From the cell containing the given text, extract its center point as [x, y] coordinate. 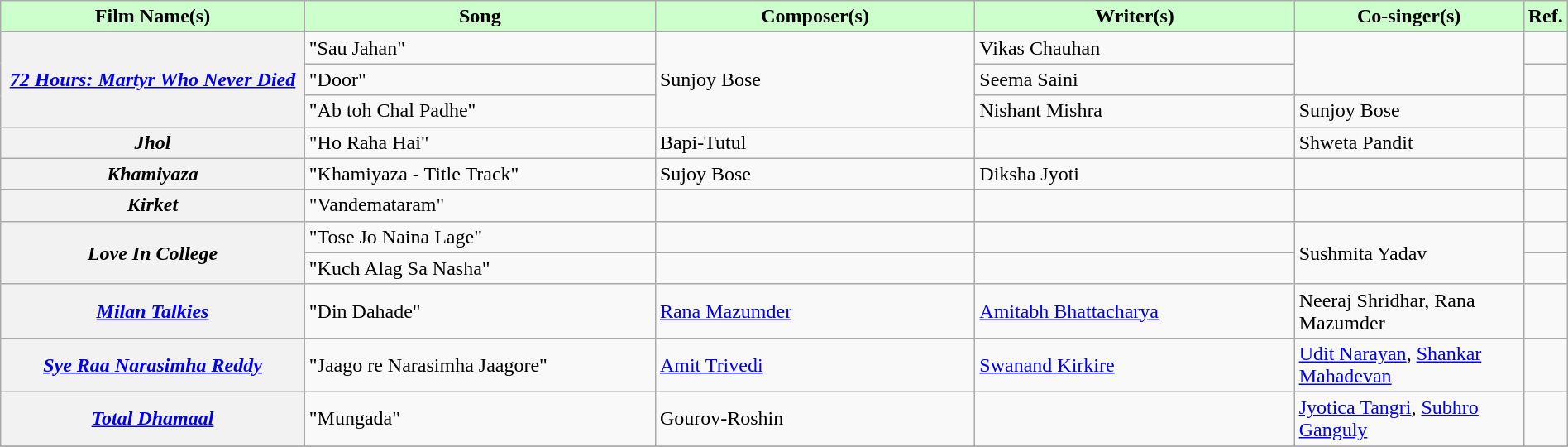
"Ab toh Chal Padhe" [480, 111]
"Sau Jahan" [480, 48]
"Ho Raha Hai" [480, 142]
Khamiyaza [152, 174]
Gourov-Roshin [815, 419]
"Kuch Alag Sa Nasha" [480, 268]
Vikas Chauhan [1135, 48]
Bapi-Tutul [815, 142]
Sushmita Yadav [1409, 252]
"Tose Jo Naina Lage" [480, 237]
Love In College [152, 252]
"Mungada" [480, 419]
Total Dhamaal [152, 419]
Swanand Kirkire [1135, 364]
72 Hours: Martyr Who Never Died [152, 79]
Song [480, 17]
Neeraj Shridhar, Rana Mazumder [1409, 311]
Milan Talkies [152, 311]
"Door" [480, 79]
Udit Narayan, Shankar Mahadevan [1409, 364]
"Khamiyaza - Title Track" [480, 174]
Writer(s) [1135, 17]
Amitabh Bhattacharya [1135, 311]
Film Name(s) [152, 17]
Jyotica Tangri, Subhro Ganguly [1409, 419]
Shweta Pandit [1409, 142]
Jhol [152, 142]
Rana Mazumder [815, 311]
Diksha Jyoti [1135, 174]
Ref. [1545, 17]
"Jaago re Narasimha Jaagore" [480, 364]
Seema Saini [1135, 79]
Kirket [152, 205]
Amit Trivedi [815, 364]
Co-singer(s) [1409, 17]
"Din Dahade" [480, 311]
Composer(s) [815, 17]
Sujoy Bose [815, 174]
"Vandemataram" [480, 205]
Sye Raa Narasimha Reddy [152, 364]
Nishant Mishra [1135, 111]
